Provide the [X, Y] coordinate of the cell's center where the given text is located.  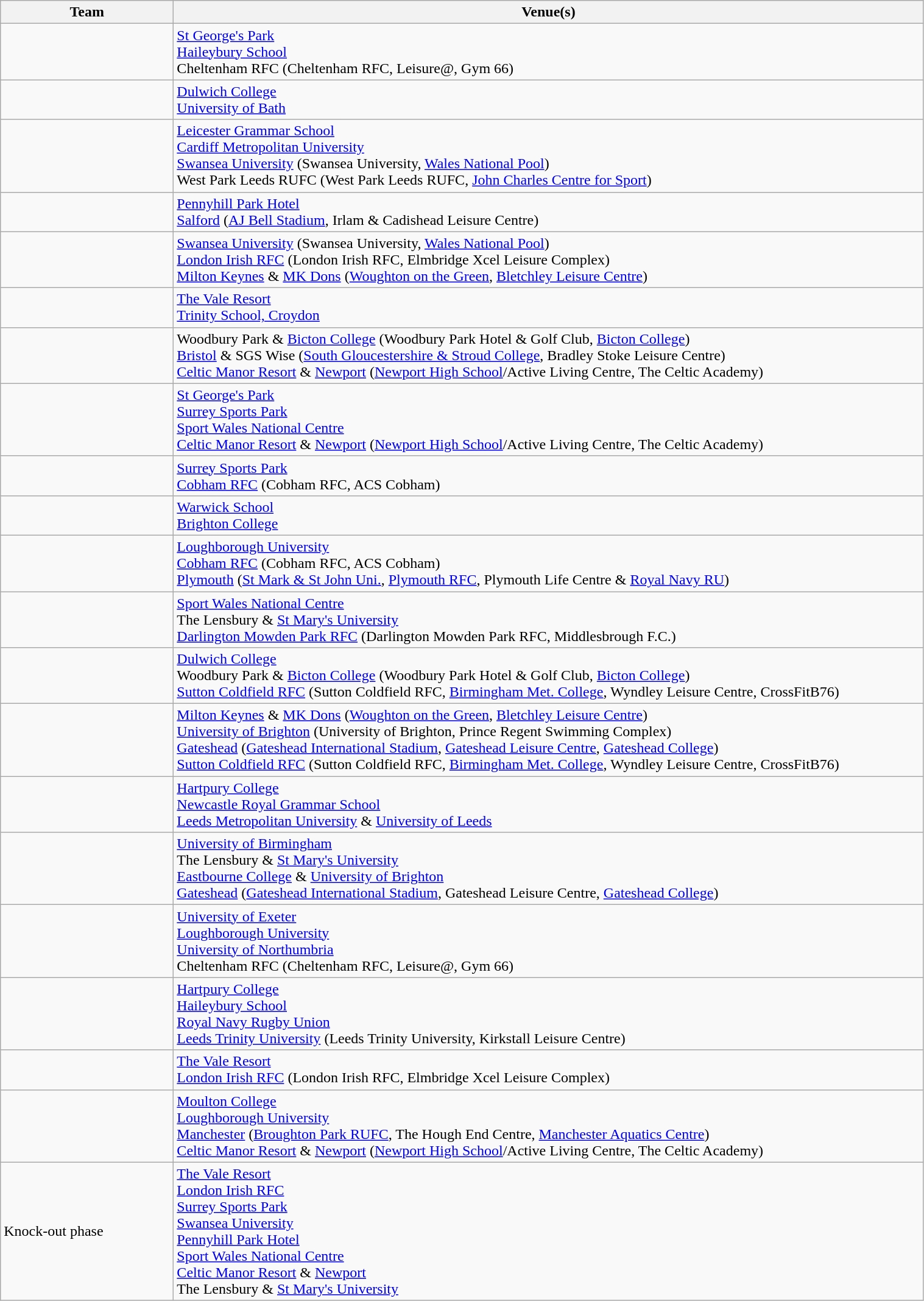
Hartpury CollegeHaileybury SchoolRoyal Navy Rugby UnionLeeds Trinity University (Leeds Trinity University, Kirkstall Leisure Centre) [548, 1014]
Dulwich CollegeUniversity of Bath [548, 100]
The Vale ResortLondon Irish RFC (London Irish RFC, Elmbridge Xcel Leisure Complex) [548, 1070]
St George's ParkHaileybury SchoolCheltenham RFC (Cheltenham RFC, Leisure@, Gym 66) [548, 52]
Venue(s) [548, 12]
Sport Wales National CentreThe Lensbury & St Mary's UniversityDarlington Mowden Park RFC (Darlington Mowden Park RFC, Middlesbrough F.C.) [548, 619]
Pennyhill Park HotelSalford (AJ Bell Stadium, Irlam & Cadishead Leisure Centre) [548, 212]
Team [87, 12]
Loughborough UniversityCobham RFC (Cobham RFC, ACS Cobham)Plymouth (St Mark & St John Uni., Plymouth RFC, Plymouth Life Centre & Royal Navy RU) [548, 563]
Knock-out phase [87, 1231]
Hartpury CollegeNewcastle Royal Grammar SchoolLeeds Metropolitan University & University of Leeds [548, 804]
Surrey Sports ParkCobham RFC (Cobham RFC, ACS Cobham) [548, 475]
The Vale ResortTrinity School, Croydon [548, 307]
Warwick SchoolBrighton College [548, 516]
University of ExeterLoughborough UniversityUniversity of NorthumbriaCheltenham RFC (Cheltenham RFC, Leisure@, Gym 66) [548, 941]
